Determine the (X, Y) coordinate at the center of the cell enclosing the given text.  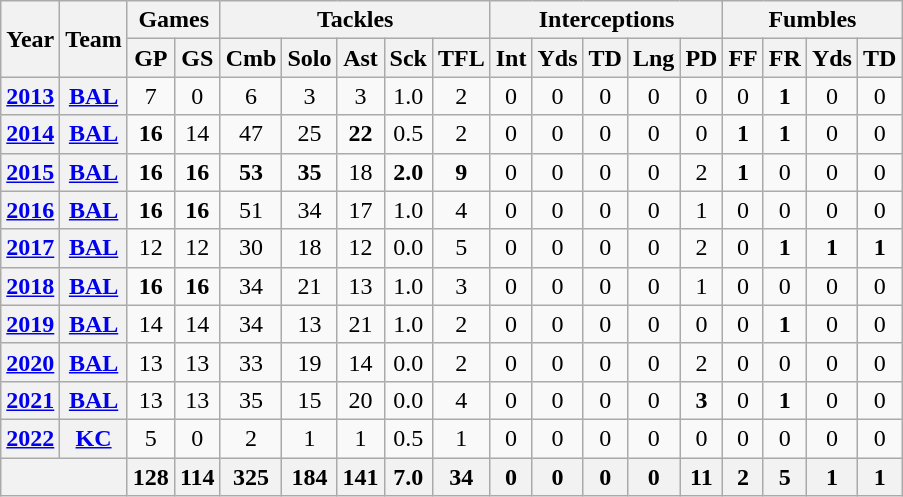
15 (310, 400)
7 (150, 96)
19 (310, 362)
KC (94, 438)
114 (197, 477)
2017 (30, 248)
2018 (30, 286)
20 (360, 400)
Fumbles (812, 20)
25 (310, 134)
2016 (30, 210)
GP (150, 58)
Ast (360, 58)
Interceptions (606, 20)
TFL (461, 58)
22 (360, 134)
53 (251, 172)
2019 (30, 324)
Sck (408, 58)
GS (197, 58)
11 (702, 477)
141 (360, 477)
Cmb (251, 58)
17 (360, 210)
51 (251, 210)
2022 (30, 438)
2020 (30, 362)
Games (174, 20)
2013 (30, 96)
128 (150, 477)
33 (251, 362)
FR (784, 58)
Team (94, 39)
Solo (310, 58)
325 (251, 477)
Year (30, 39)
Lng (653, 58)
Tackles (355, 20)
2.0 (408, 172)
30 (251, 248)
184 (310, 477)
2014 (30, 134)
9 (461, 172)
7.0 (408, 477)
PD (702, 58)
FF (743, 58)
2021 (30, 400)
6 (251, 96)
47 (251, 134)
Int (511, 58)
2015 (30, 172)
